Scan for the cell matching the given text and deliver its [X, Y] coordinate at center. 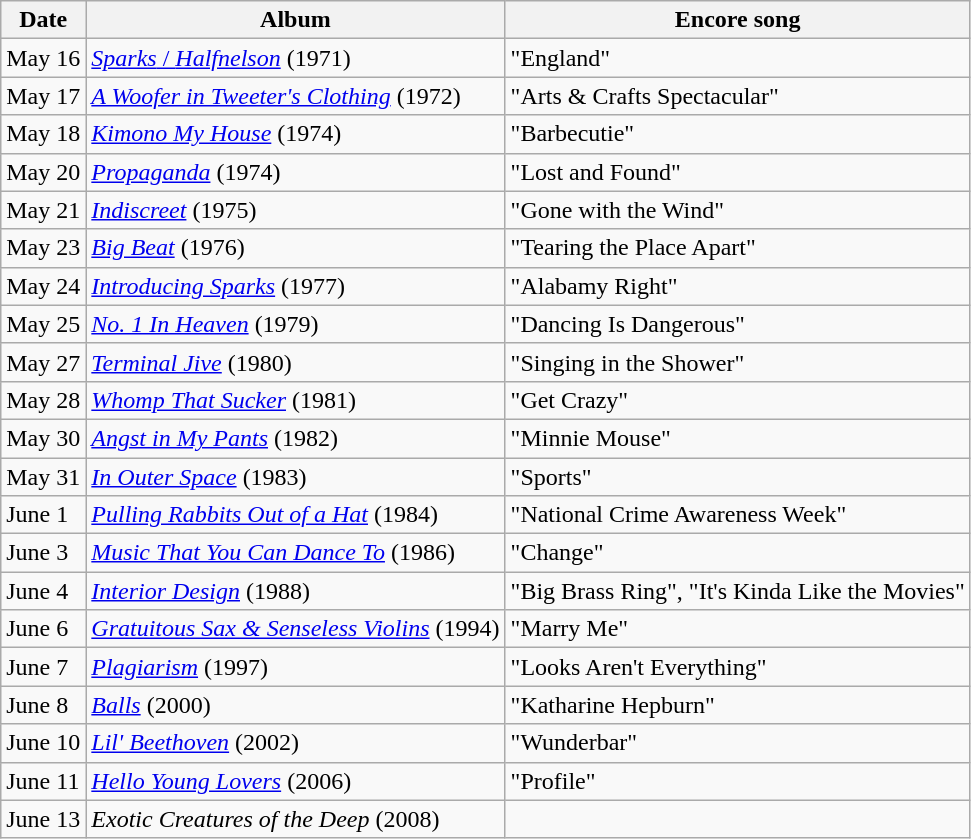
"Katharine Hepburn" [738, 705]
No. 1 In Heaven (1979) [296, 324]
Balls (2000) [296, 705]
"Tearing the Place Apart" [738, 248]
"National Crime Awareness Week" [738, 515]
Plagiarism (1997) [296, 667]
"Minnie Mouse" [738, 438]
May 23 [44, 248]
Lil' Beethoven (2002) [296, 743]
Terminal Jive (1980) [296, 362]
May 21 [44, 210]
Introducing Sparks (1977) [296, 286]
June 1 [44, 515]
"England" [738, 58]
Sparks / Halfnelson (1971) [296, 58]
"Change" [738, 553]
June 11 [44, 781]
Interior Design (1988) [296, 591]
"Singing in the Shower" [738, 362]
May 24 [44, 286]
May 31 [44, 477]
"Get Crazy" [738, 400]
"Looks Aren't Everything" [738, 667]
"Profile" [738, 781]
May 20 [44, 172]
Encore song [738, 20]
May 17 [44, 96]
"Big Brass Ring", "It's Kinda Like the Movies" [738, 591]
Album [296, 20]
June 3 [44, 553]
Indiscreet (1975) [296, 210]
A Woofer in Tweeter's Clothing (1972) [296, 96]
June 4 [44, 591]
"Alabamy Right" [738, 286]
Whomp That Sucker (1981) [296, 400]
"Marry Me" [738, 629]
Date [44, 20]
"Lost and Found" [738, 172]
Exotic Creatures of the Deep (2008) [296, 819]
May 16 [44, 58]
June 13 [44, 819]
"Sports" [738, 477]
June 10 [44, 743]
Big Beat (1976) [296, 248]
"Arts & Crafts Spectacular" [738, 96]
"Gone with the Wind" [738, 210]
Kimono My House (1974) [296, 134]
May 18 [44, 134]
May 27 [44, 362]
May 25 [44, 324]
"Wunderbar" [738, 743]
Pulling Rabbits Out of a Hat (1984) [296, 515]
Angst in My Pants (1982) [296, 438]
Hello Young Lovers (2006) [296, 781]
In Outer Space (1983) [296, 477]
Music That You Can Dance To (1986) [296, 553]
May 28 [44, 400]
Propaganda (1974) [296, 172]
June 6 [44, 629]
June 8 [44, 705]
Gratuitous Sax & Senseless Violins (1994) [296, 629]
June 7 [44, 667]
May 30 [44, 438]
"Dancing Is Dangerous" [738, 324]
"Barbecutie" [738, 134]
